Identify which cell holds the provided text, then report its (x, y) central coordinate. 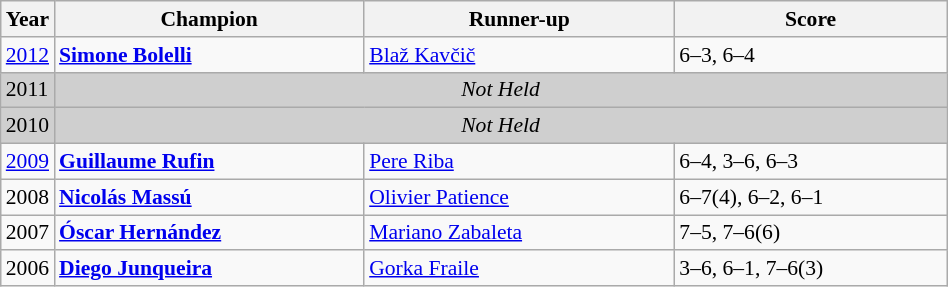
2009 (28, 162)
Óscar Hernández (209, 233)
2012 (28, 55)
Diego Junqueira (209, 269)
2010 (28, 126)
3–6, 6–1, 7–6(3) (810, 269)
Champion (209, 19)
6–4, 3–6, 6–3 (810, 162)
Nicolás Massú (209, 197)
Guillaume Rufin (209, 162)
Mariano Zabaleta (519, 233)
2008 (28, 197)
Runner-up (519, 19)
6–3, 6–4 (810, 55)
2007 (28, 233)
Olivier Patience (519, 197)
7–5, 7–6(6) (810, 233)
Simone Bolelli (209, 55)
Blaž Kavčič (519, 55)
Year (28, 19)
Gorka Fraile (519, 269)
Score (810, 19)
6–7(4), 6–2, 6–1 (810, 197)
Pere Riba (519, 162)
2006 (28, 269)
2011 (28, 90)
